For the text-containing cell, return its midpoint in [X, Y] coordinate format. 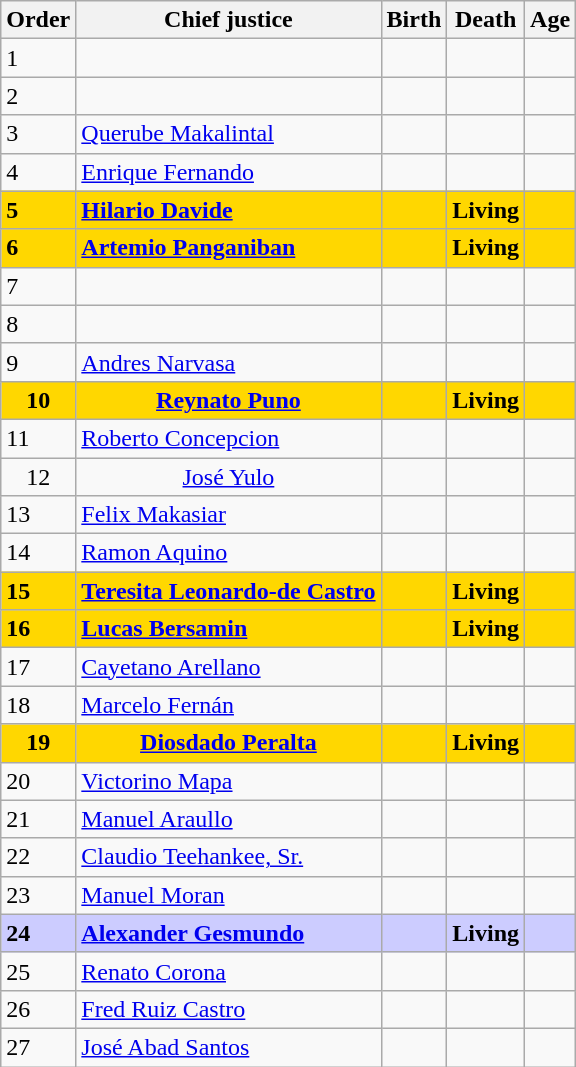
6 [38, 248]
7 [38, 286]
Lucas Bersamin [228, 629]
8 [38, 324]
Claudio Teehankee, Sr. [228, 857]
Victorino Mapa [228, 781]
Ramon Aquino [228, 553]
3 [38, 134]
25 [38, 971]
Alexander Gesmundo [228, 933]
José Abad Santos [228, 1047]
Reynato Puno [228, 400]
Teresita Leonardo-de Castro [228, 591]
24 [38, 933]
Diosdado Peralta [228, 743]
Cayetano Arellano [228, 667]
21 [38, 819]
2 [38, 96]
15 [38, 591]
20 [38, 781]
17 [38, 667]
Querube Makalintal [228, 134]
Artemio Panganiban [228, 248]
Order [38, 20]
Marcelo Fernán [228, 705]
Andres Narvasa [228, 362]
Hilario Davide [228, 210]
Enrique Fernando [228, 172]
Fred Ruiz Castro [228, 1009]
13 [38, 515]
11 [38, 438]
Manuel Araullo [228, 819]
Felix Makasiar [228, 515]
5 [38, 210]
José Yulo [228, 477]
12 [38, 477]
23 [38, 895]
1 [38, 58]
Roberto Concepcion [228, 438]
4 [38, 172]
14 [38, 553]
Age [550, 20]
19 [38, 743]
9 [38, 362]
16 [38, 629]
10 [38, 400]
Birth [414, 20]
26 [38, 1009]
Renato Corona [228, 971]
22 [38, 857]
27 [38, 1047]
Death [486, 20]
18 [38, 705]
Manuel Moran [228, 895]
Chief justice [228, 20]
